Return (X, Y) of the center of cell containing provided text 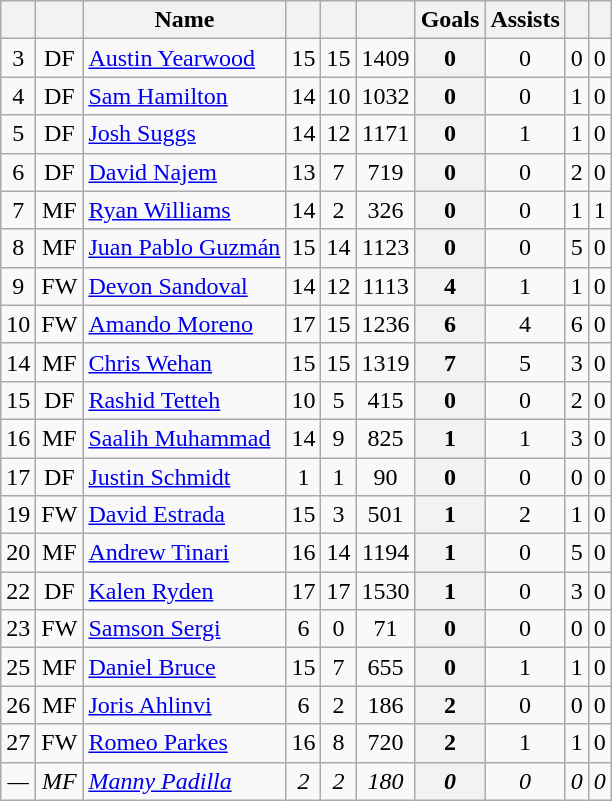
1319 (386, 362)
Assists (525, 20)
— (18, 781)
Goals (450, 20)
Juan Pablo Guzmán (184, 248)
22 (18, 591)
25 (18, 667)
180 (386, 781)
720 (386, 743)
Ryan Williams (184, 210)
13 (304, 172)
David Estrada (184, 515)
David Najem (184, 172)
Rashid Tetteh (184, 400)
655 (386, 667)
Devon Sandoval (184, 286)
Austin Yearwood (184, 58)
Sam Hamilton (184, 96)
26 (18, 705)
Daniel Bruce (184, 667)
19 (18, 515)
1236 (386, 324)
Samson Sergi (184, 629)
Amando Moreno (184, 324)
186 (386, 705)
326 (386, 210)
Justin Schmidt (184, 477)
1194 (386, 553)
1530 (386, 591)
Kalen Ryden (184, 591)
27 (18, 743)
Name (184, 20)
23 (18, 629)
1032 (386, 96)
Joris Ahlinvi (184, 705)
71 (386, 629)
825 (386, 438)
501 (386, 515)
20 (18, 553)
415 (386, 400)
1171 (386, 134)
1113 (386, 286)
1123 (386, 248)
Chris Wehan (184, 362)
Romeo Parkes (184, 743)
Josh Suggs (184, 134)
Manny Padilla (184, 781)
1409 (386, 58)
Saalih Muhammad (184, 438)
719 (386, 172)
90 (386, 477)
Andrew Tinari (184, 553)
